Identify which cell holds the provided text, then report its [X, Y] central coordinate. 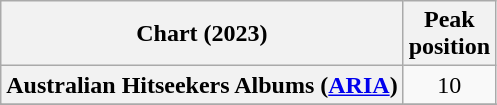
Peakposition [449, 34]
Australian Hitseekers Albums (ARIA) [202, 85]
10 [449, 85]
Chart (2023) [202, 34]
